From the cell containing the given text, extract its center point as [x, y] coordinate. 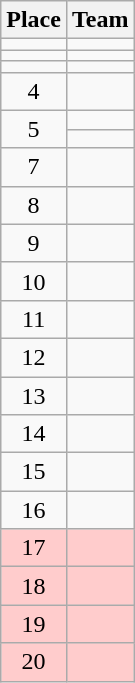
Team [100, 20]
19 [34, 624]
7 [34, 167]
18 [34, 586]
13 [34, 395]
10 [34, 281]
11 [34, 319]
20 [34, 662]
14 [34, 434]
9 [34, 243]
15 [34, 472]
12 [34, 357]
16 [34, 510]
4 [34, 91]
17 [34, 548]
Place [34, 20]
5 [34, 129]
8 [34, 205]
